Determine the (x, y) coordinate at the center of the cell enclosing the given text.  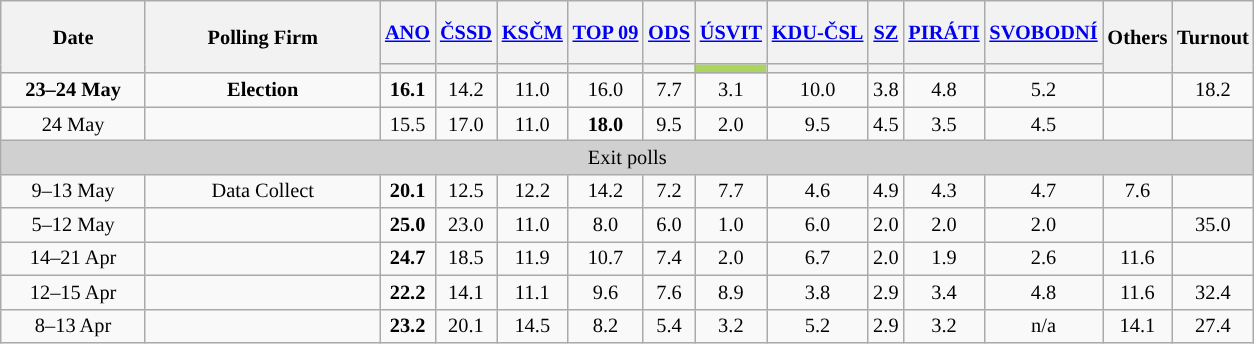
18.0 (606, 124)
12.2 (532, 191)
16.0 (606, 90)
PIRÁTI (944, 32)
24.7 (408, 258)
17.0 (466, 124)
23.0 (466, 225)
35.0 (1212, 225)
27.4 (1212, 326)
Data Collect (262, 191)
6.7 (818, 258)
SVOBODNÍ (1043, 32)
16.1 (408, 90)
4.7 (1043, 191)
TOP 09 (606, 32)
Exit polls (628, 157)
SZ (886, 32)
14–21 Apr (74, 258)
11.1 (532, 292)
12–15 Apr (74, 292)
9–13 May (74, 191)
12.5 (466, 191)
5.4 (669, 326)
18.5 (466, 258)
23.2 (408, 326)
9.6 (606, 292)
10.0 (818, 90)
KSČM (532, 32)
3.1 (731, 90)
4.9 (886, 191)
Others (1138, 36)
ČSSD (466, 32)
8.2 (606, 326)
ODS (669, 32)
10.7 (606, 258)
24 May (74, 124)
Date (74, 36)
3.4 (944, 292)
KDU-ČSL (818, 32)
4.6 (818, 191)
15.5 (408, 124)
ÚSVIT (731, 32)
n/a (1043, 326)
3.5 (944, 124)
1.0 (731, 225)
25.0 (408, 225)
2.6 (1043, 258)
32.4 (1212, 292)
11.9 (532, 258)
ANO (408, 32)
14.5 (532, 326)
1.9 (944, 258)
Election (262, 90)
18.2 (1212, 90)
8–13 Apr (74, 326)
8.9 (731, 292)
5–12 May (74, 225)
7.4 (669, 258)
Turnout (1212, 36)
23–24 May (74, 90)
4.3 (944, 191)
7.2 (669, 191)
22.2 (408, 292)
8.0 (606, 225)
Polling Firm (262, 36)
